Search for the cell housing the specified text and yield its (x, y) center coordinate. 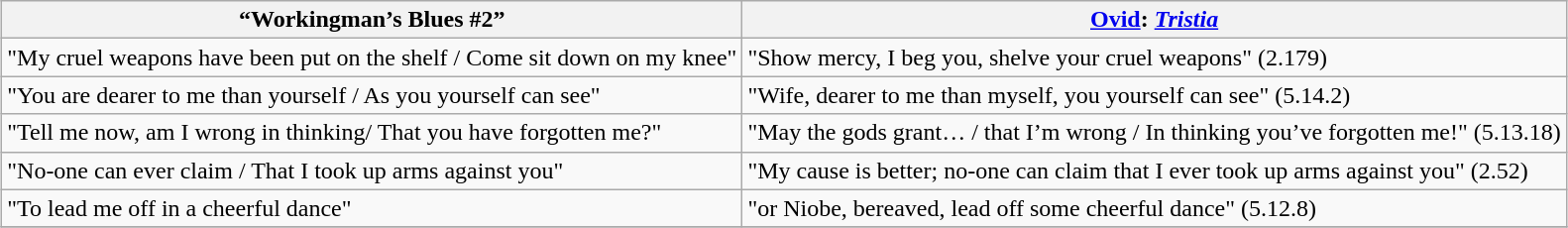
"To lead me off in a cheerful dance" (373, 208)
"Wife, dearer to me than myself, you yourself can see" (5.14.2) (1154, 95)
Ovid: Tristia (1154, 20)
"No-one can ever claim / That I took up arms against you" (373, 171)
"or Niobe, bereaved, lead off some cheerful dance" (5.12.8) (1154, 208)
"You are dearer to me than yourself / As you yourself can see" (373, 95)
"Show mercy, I beg you, shelve your cruel weapons" (2.179) (1154, 57)
"Tell me now, am I wrong in thinking/ That you have forgotten me?" (373, 133)
“Workingman’s Blues #2” (373, 20)
"May the gods grant… / that I’m wrong / In thinking you’ve forgotten me!" (5.13.18) (1154, 133)
"My cruel weapons have been put on the shelf / Come sit down on my knee" (373, 57)
"My cause is better; no-one can claim that I ever took up arms against you" (2.52) (1154, 171)
